Output the [x, y] coordinate of the center of the cell containing the given text.  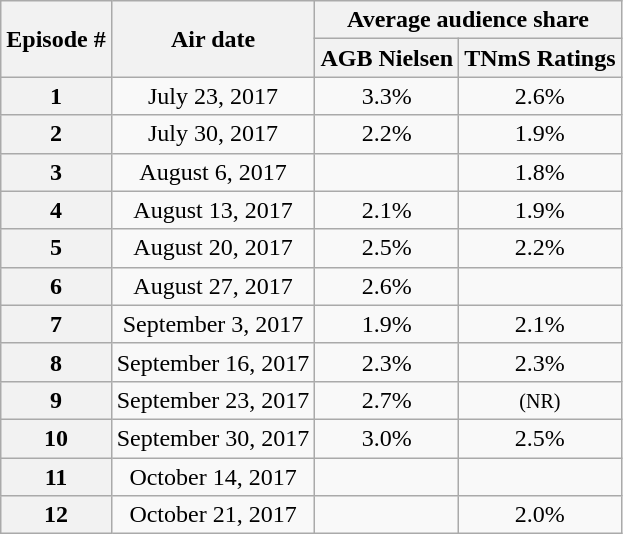
Average audience share [468, 20]
TNmS Ratings [540, 58]
6 [56, 286]
September 3, 2017 [213, 324]
3.0% [387, 438]
11 [56, 477]
Air date [213, 39]
3 [56, 172]
7 [56, 324]
August 20, 2017 [213, 248]
August 13, 2017 [213, 210]
July 30, 2017 [213, 134]
1.8% [540, 172]
2.0% [540, 515]
August 6, 2017 [213, 172]
3.3% [387, 96]
July 23, 2017 [213, 96]
10 [56, 438]
October 14, 2017 [213, 477]
2 [56, 134]
September 30, 2017 [213, 438]
12 [56, 515]
September 23, 2017 [213, 400]
September 16, 2017 [213, 362]
AGB Nielsen [387, 58]
August 27, 2017 [213, 286]
October 21, 2017 [213, 515]
9 [56, 400]
5 [56, 248]
4 [56, 210]
1 [56, 96]
(NR) [540, 400]
Episode # [56, 39]
8 [56, 362]
2.7% [387, 400]
